Extract the [x, y] coordinate from the center of the cell holding the provided text.  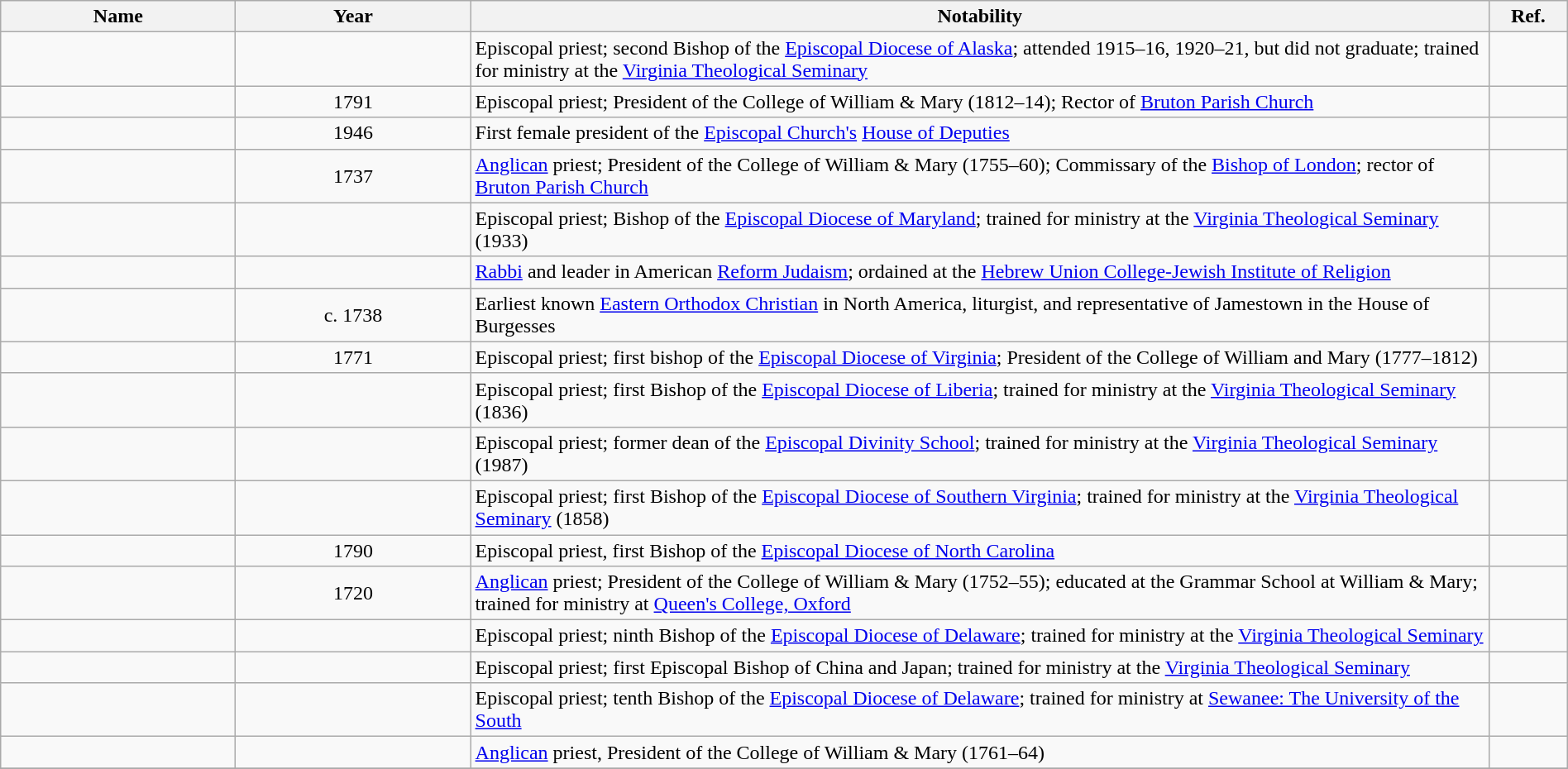
Anglican priest; President of the College of William & Mary (1755–60); Commissary of the Bishop of London; rector of Bruton Parish Church [979, 175]
Episcopal priest; President of the College of William & Mary (1812–14); Rector of Bruton Parish Church [979, 102]
Episcopal priest; first Bishop of the Episcopal Diocese of Southern Virginia; trained for ministry at the Virginia Theological Seminary (1858) [979, 508]
1791 [353, 102]
Episcopal priest; Bishop of the Episcopal Diocese of Maryland; trained for ministry at the Virginia Theological Seminary (1933) [979, 230]
1771 [353, 357]
Episcopal priest; first bishop of the Episcopal Diocese of Virginia; President of the College of William and Mary (1777–1812) [979, 357]
Rabbi and leader in American Reform Judaism; ordained at the Hebrew Union College-Jewish Institute of Religion [979, 272]
Episcopal priest; first Episcopal Bishop of China and Japan; trained for ministry at the Virginia Theological Seminary [979, 667]
Anglican priest, President of the College of William & Mary (1761–64) [979, 752]
Episcopal priest, first Bishop of the Episcopal Diocese of North Carolina [979, 550]
Year [353, 17]
Episcopal priest; tenth Bishop of the Episcopal Diocese of Delaware; trained for ministry at Sewanee: The University of the South [979, 709]
1946 [353, 133]
Name [118, 17]
1790 [353, 550]
1737 [353, 175]
Ref. [1528, 17]
Notability [979, 17]
Episcopal priest; ninth Bishop of the Episcopal Diocese of Delaware; trained for ministry at the Virginia Theological Seminary [979, 636]
Earliest known Eastern Orthodox Christian in North America, liturgist, and representative of Jamestown in the House of Burgesses [979, 314]
Episcopal priest; first Bishop of the Episcopal Diocese of Liberia; trained for ministry at the Virginia Theological Seminary (1836) [979, 400]
1720 [353, 594]
First female president of the Episcopal Church's House of Deputies [979, 133]
Episcopal priest; former dean of the Episcopal Divinity School; trained for ministry at the Virginia Theological Seminary (1987) [979, 453]
c. 1738 [353, 314]
